Determine the [x, y] coordinate at the center of the cell enclosing the given text.  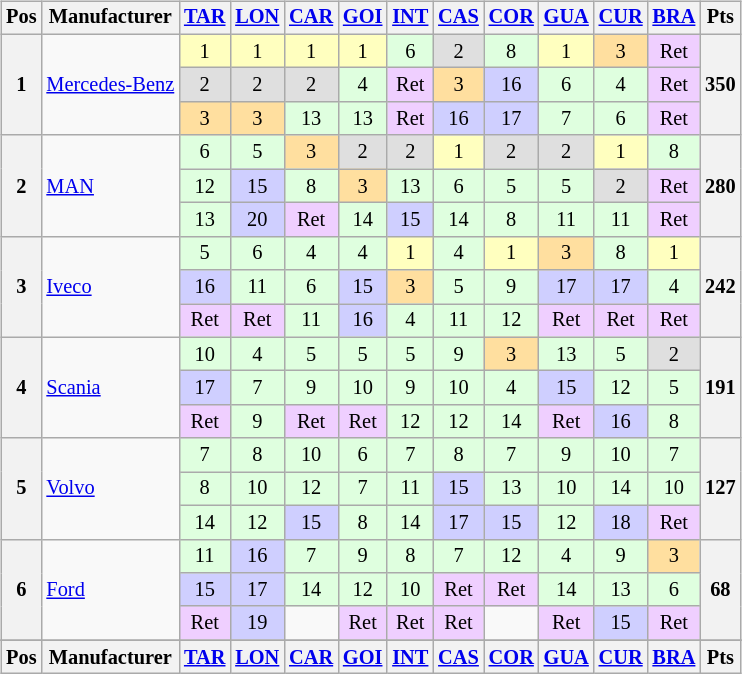
127 [720, 488]
19 [257, 623]
280 [720, 186]
Volvo [110, 488]
350 [720, 84]
20 [257, 220]
191 [720, 388]
Mercedes-Benz [110, 84]
68 [720, 590]
Scania [110, 388]
242 [720, 286]
Iveco [110, 286]
Ford [110, 590]
18 [621, 522]
MAN [110, 186]
